Pinpoint the cell where the given text exists, returning its [X, Y] midpoint coordinate. 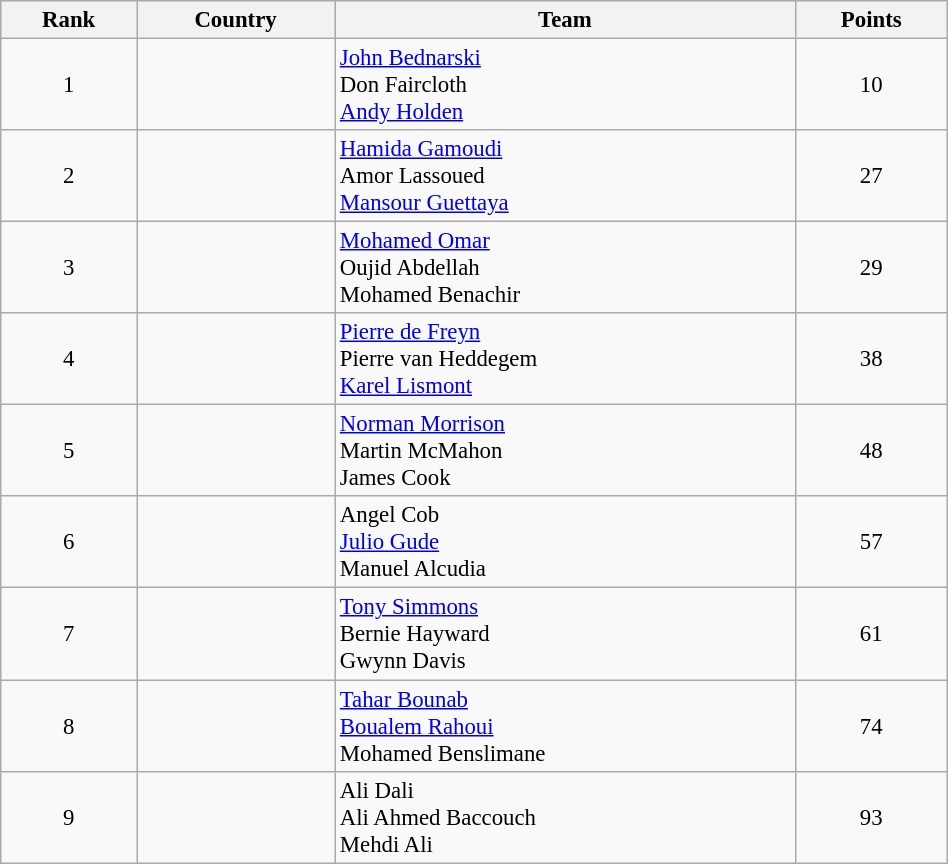
Tahar BounabBoualem RahouiMohamed Benslimane [564, 726]
57 [871, 542]
29 [871, 268]
3 [69, 268]
Ali DaliAli Ahmed BaccouchMehdi Ali [564, 817]
61 [871, 634]
Hamida GamoudiAmor LassouedMansour Guettaya [564, 176]
Rank [69, 20]
5 [69, 451]
Country [236, 20]
Angel CobJulio GudeManuel Alcudia [564, 542]
6 [69, 542]
John BednarskiDon FairclothAndy Holden [564, 85]
Mohamed OmarOujid AbdellahMohamed Benachir [564, 268]
7 [69, 634]
10 [871, 85]
9 [69, 817]
38 [871, 359]
Points [871, 20]
74 [871, 726]
48 [871, 451]
27 [871, 176]
1 [69, 85]
2 [69, 176]
Team [564, 20]
93 [871, 817]
Norman MorrisonMartin McMahonJames Cook [564, 451]
Tony SimmonsBernie HaywardGwynn Davis [564, 634]
4 [69, 359]
Pierre de FreynPierre van HeddegemKarel Lismont [564, 359]
8 [69, 726]
